Return (x, y) of the center of cell containing provided text 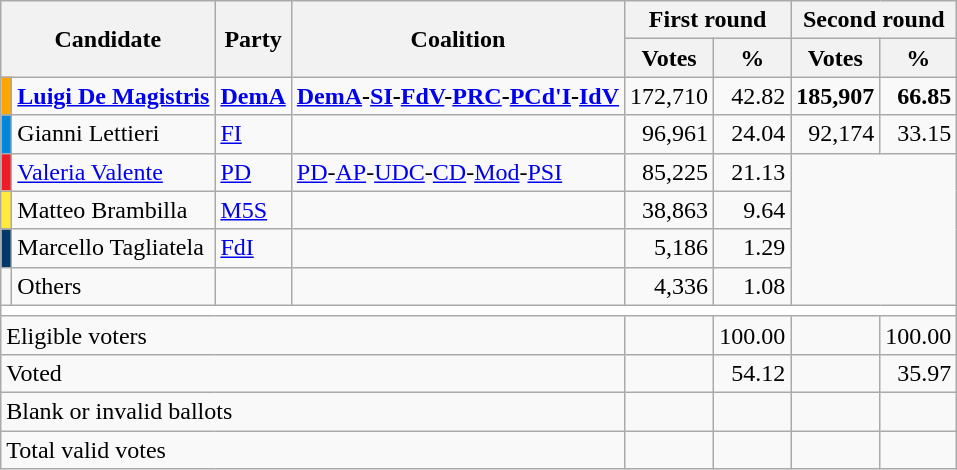
172,710 (670, 96)
FI (253, 134)
4,336 (670, 286)
Coalition (458, 39)
Blank or invalid ballots (313, 411)
35.97 (918, 373)
Total valid votes (313, 449)
92,174 (836, 134)
1.29 (752, 248)
33.15 (918, 134)
Others (114, 286)
PD-AP-UDC-CD-Mod-PSI (458, 172)
96,961 (670, 134)
Voted (313, 373)
First round (708, 20)
21.13 (752, 172)
DemA-SI-FdV-PRC-PCd'I-IdV (458, 96)
85,225 (670, 172)
Valeria Valente (114, 172)
66.85 (918, 96)
1.08 (752, 286)
M5S (253, 210)
PD (253, 172)
54.12 (752, 373)
185,907 (836, 96)
Luigi De Magistris (114, 96)
Gianni Lettieri (114, 134)
42.82 (752, 96)
DemA (253, 96)
Eligible voters (313, 335)
38,863 (670, 210)
Second round (874, 20)
9.64 (752, 210)
FdI (253, 248)
Party (253, 39)
Matteo Brambilla (114, 210)
5,186 (670, 248)
24.04 (752, 134)
Marcello Tagliatela (114, 248)
Candidate (108, 39)
